Detect which cell encompasses the target text, then output its [x, y] center coordinate. 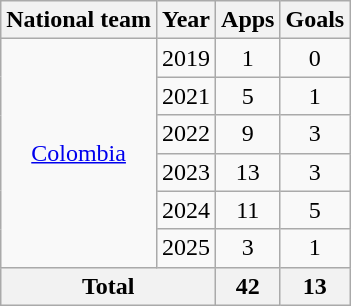
Goals [315, 20]
9 [248, 134]
Year [186, 20]
Colombia [79, 153]
2025 [186, 248]
42 [248, 286]
2023 [186, 172]
Total [108, 286]
2022 [186, 134]
2021 [186, 96]
0 [315, 58]
11 [248, 210]
Apps [248, 20]
National team [79, 20]
2019 [186, 58]
2024 [186, 210]
